Scan for the cell matching the given text and deliver its (X, Y) coordinate at center. 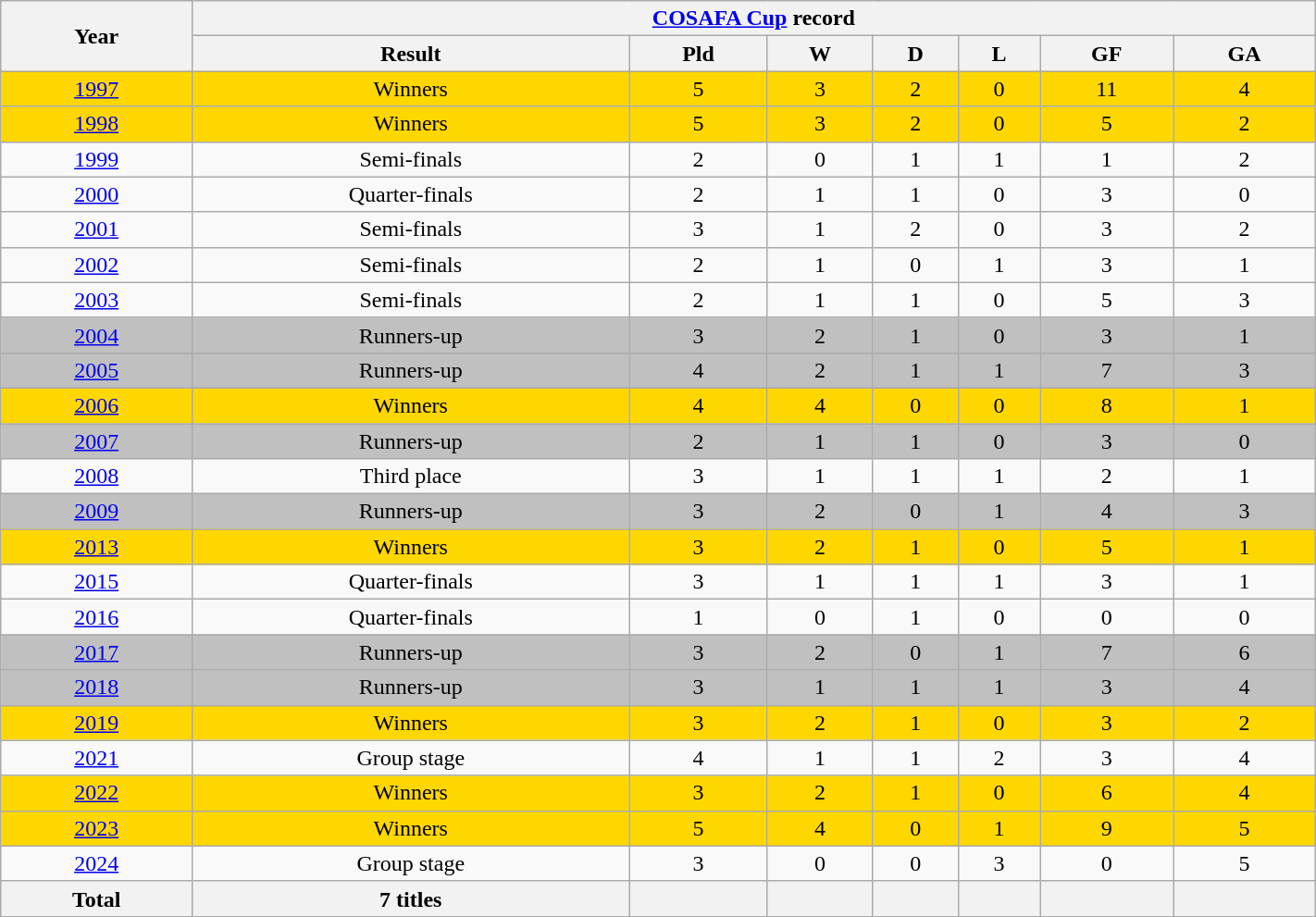
2016 (96, 617)
2021 (96, 758)
2001 (96, 229)
2008 (96, 477)
L (999, 54)
2022 (96, 793)
2018 (96, 688)
2009 (96, 512)
2013 (96, 547)
W (820, 54)
Year (96, 36)
2006 (96, 405)
1998 (96, 124)
Result (411, 54)
9 (1107, 828)
2015 (96, 582)
2019 (96, 723)
1999 (96, 159)
D (915, 54)
2005 (96, 370)
COSAFA Cup record (754, 19)
2000 (96, 194)
GA (1244, 54)
7 titles (411, 898)
2002 (96, 265)
Pld (698, 54)
Third place (411, 477)
2017 (96, 652)
1997 (96, 89)
2023 (96, 828)
2004 (96, 335)
11 (1107, 89)
GF (1107, 54)
2007 (96, 441)
Total (96, 898)
2003 (96, 300)
8 (1107, 405)
2024 (96, 863)
